Return [x, y] of the center of cell containing provided text 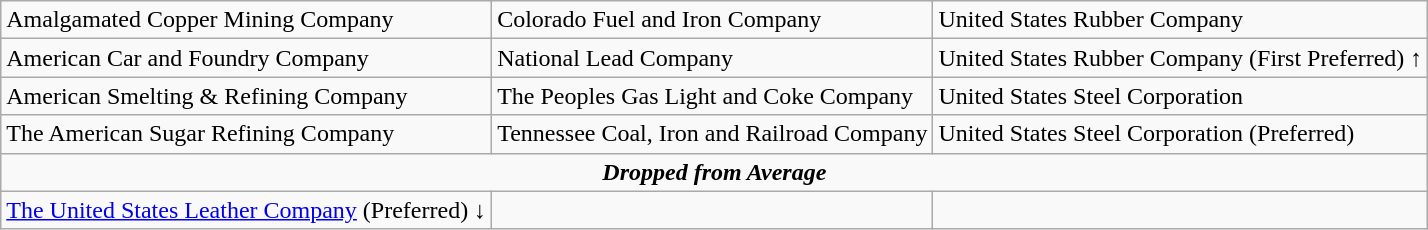
American Car and Foundry Company [246, 58]
United States Rubber Company [1180, 20]
The American Sugar Refining Company [246, 134]
American Smelting & Refining Company [246, 96]
Amalgamated Copper Mining Company [246, 20]
Colorado Fuel and Iron Company [712, 20]
United States Steel Corporation (Preferred) [1180, 134]
Dropped from Average [714, 172]
United States Steel Corporation [1180, 96]
The Peoples Gas Light and Coke Company [712, 96]
The United States Leather Company (Preferred) ↓ [246, 210]
United States Rubber Company (First Preferred) ↑ [1180, 58]
Tennessee Coal, Iron and Railroad Company [712, 134]
National Lead Company [712, 58]
